From the cell containing the given text, extract its center point as [x, y] coordinate. 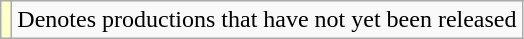
Denotes productions that have not yet been released [267, 20]
